Find where the given text appears and provide that cell's center as [x, y] coordinate. 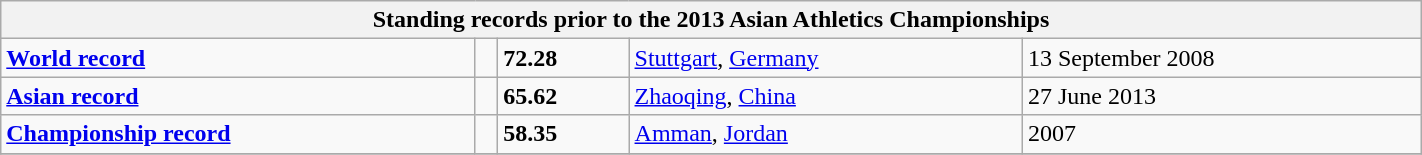
Stuttgart, Germany [826, 58]
Standing records prior to the 2013 Asian Athletics Championships [711, 20]
65.62 [564, 96]
2007 [1222, 134]
World record [238, 58]
Zhaoqing, China [826, 96]
58.35 [564, 134]
13 September 2008 [1222, 58]
27 June 2013 [1222, 96]
Asian record [238, 96]
72.28 [564, 58]
Amman, Jordan [826, 134]
Championship record [238, 134]
